For the text-containing cell, return its midpoint in (X, Y) coordinate format. 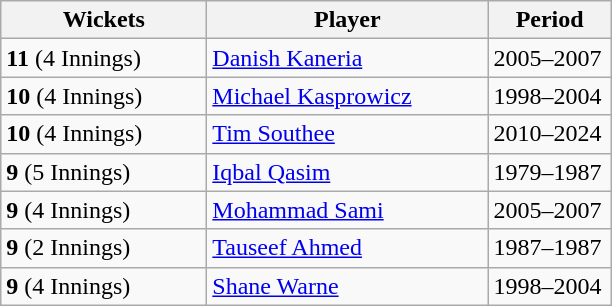
Tim Southee (348, 134)
Michael Kasprowicz (348, 96)
Mohammad Sami (348, 210)
Wickets (104, 20)
2010–2024 (550, 134)
9 (5 Innings) (104, 172)
Tauseef Ahmed (348, 248)
1987–1987 (550, 248)
1979–1987 (550, 172)
9 (2 Innings) (104, 248)
Danish Kaneria (348, 58)
Player (348, 20)
Iqbal Qasim (348, 172)
11 (4 Innings) (104, 58)
Period (550, 20)
Shane Warne (348, 286)
